Search for the cell housing the specified text and yield its (x, y) center coordinate. 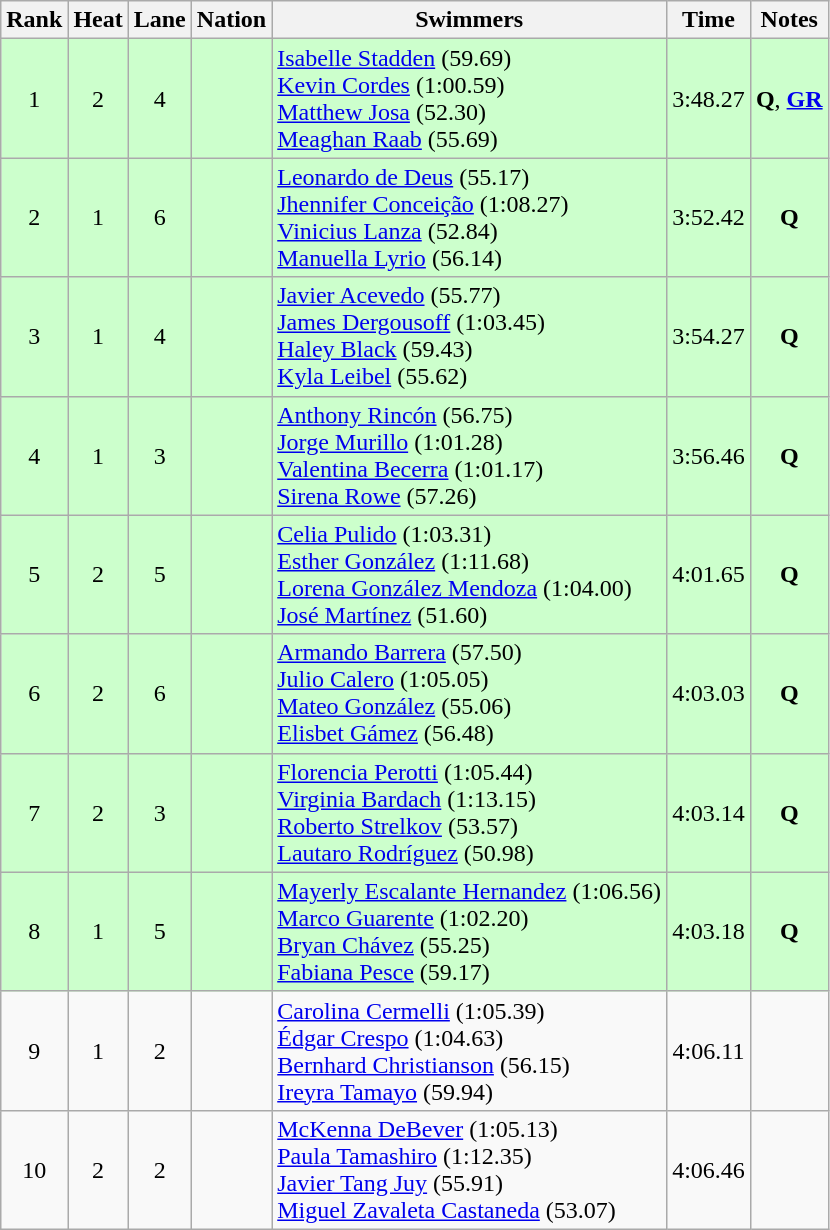
4:03.18 (709, 932)
Celia Pulido (1:03.31)Esther González (1:11.68)Lorena González Mendoza (1:04.00) José Martínez (51.60) (470, 574)
4:06.11 (709, 1050)
3:52.42 (709, 218)
Anthony Rincón (56.75)Jorge Murillo (1:01.28)Valentina Becerra (1:01.17) Sirena Rowe (57.26) (470, 456)
Heat (98, 20)
Nation (231, 20)
4:06.46 (709, 1170)
4:03.14 (709, 812)
9 (34, 1050)
Notes (789, 20)
3:56.46 (709, 456)
Rank (34, 20)
10 (34, 1170)
8 (34, 932)
Q, GR (789, 98)
7 (34, 812)
Javier Acevedo (55.77)James Dergousoff (1:03.45)Haley Black (59.43) Kyla Leibel (55.62) (470, 336)
Armando Barrera (57.50)Julio Calero (1:05.05)Mateo González (55.06) Elisbet Gámez (56.48) (470, 694)
4:03.03 (709, 694)
McKenna DeBever (1:05.13)Paula Tamashiro (1:12.35)Javier Tang Juy (55.91) Miguel Zavaleta Castaneda (53.07) (470, 1170)
Leonardo de Deus (55.17)Jhennifer Conceição (1:08.27)Vinicius Lanza (52.84) Manuella Lyrio (56.14) (470, 218)
3:54.27 (709, 336)
Carolina Cermelli (1:05.39)Édgar Crespo (1:04.63)Bernhard Christianson (56.15) Ireyra Tamayo (59.94) (470, 1050)
Mayerly Escalante Hernandez (1:06.56)Marco Guarente (1:02.20)Bryan Chávez (55.25) Fabiana Pesce (59.17) (470, 932)
Swimmers (470, 20)
Time (709, 20)
Lane (160, 20)
Florencia Perotti (1:05.44)Virginia Bardach (1:13.15)Roberto Strelkov (53.57) Lautaro Rodríguez (50.98) (470, 812)
3:48.27 (709, 98)
Isabelle Stadden (59.69)Kevin Cordes (1:00.59)Matthew Josa (52.30) Meaghan Raab (55.69) (470, 98)
4:01.65 (709, 574)
